Locate the cell with the specified text and output its (X, Y) center coordinate. 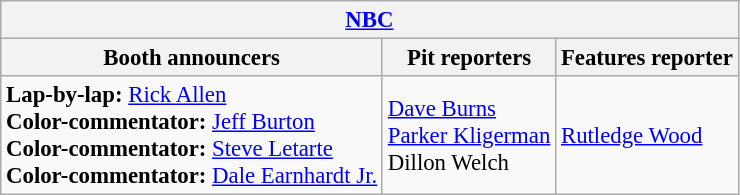
Dave BurnsParker KligermanDillon Welch (468, 136)
Lap-by-lap: Rick AllenColor-commentator: Jeff BurtonColor-commentator: Steve LetarteColor-commentator: Dale Earnhardt Jr. (192, 136)
Features reporter (647, 58)
Rutledge Wood (647, 136)
Pit reporters (468, 58)
Booth announcers (192, 58)
NBC (370, 20)
